Find where the given text appears and provide that cell's center as [X, Y] coordinate. 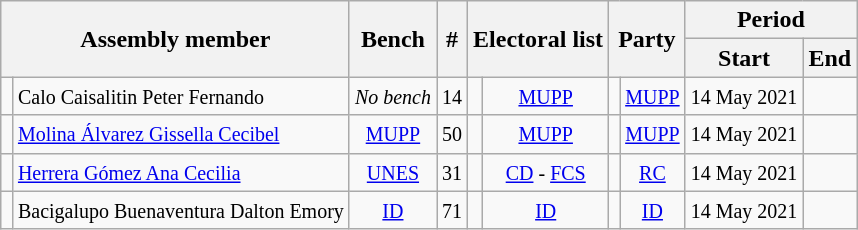
14 [452, 96]
Period [770, 20]
71 [452, 210]
End [830, 58]
# [452, 39]
Bacigalupo Buenaventura Dalton Emory [180, 210]
31 [452, 172]
CD - FCS [546, 172]
Assembly member [175, 39]
Calo Caisalitin Peter Fernando [180, 96]
Start [744, 58]
Electoral list [538, 39]
Molina Álvarez Gissella Cecibel [180, 134]
Party [648, 39]
Herrera Gómez Ana Cecilia [180, 172]
No bench [392, 96]
50 [452, 134]
RC [653, 172]
Bench [392, 39]
UNES [392, 172]
